Extract the (x, y) coordinate from the center of the cell holding the provided text.  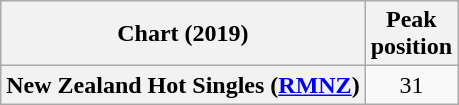
31 (411, 85)
Peakposition (411, 34)
Chart (2019) (183, 34)
New Zealand Hot Singles (RMNZ) (183, 85)
